Extract the [X, Y] coordinate from the center of the cell holding the provided text.  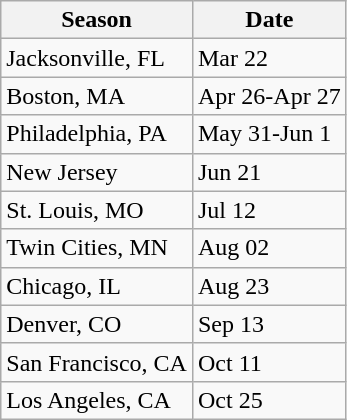
Oct 25 [269, 400]
St. Louis, MO [97, 210]
Boston, MA [97, 96]
Denver, CO [97, 324]
Sep 13 [269, 324]
Jacksonville, FL [97, 58]
Twin Cities, MN [97, 248]
New Jersey [97, 172]
Philadelphia, PA [97, 134]
Date [269, 20]
Los Angeles, CA [97, 400]
Jul 12 [269, 210]
Oct 11 [269, 362]
Chicago, IL [97, 286]
May 31-Jun 1 [269, 134]
Mar 22 [269, 58]
Season [97, 20]
Aug 02 [269, 248]
Apr 26-Apr 27 [269, 96]
San Francisco, CA [97, 362]
Jun 21 [269, 172]
Aug 23 [269, 286]
